Locate the cell with the specified text and output its [X, Y] center coordinate. 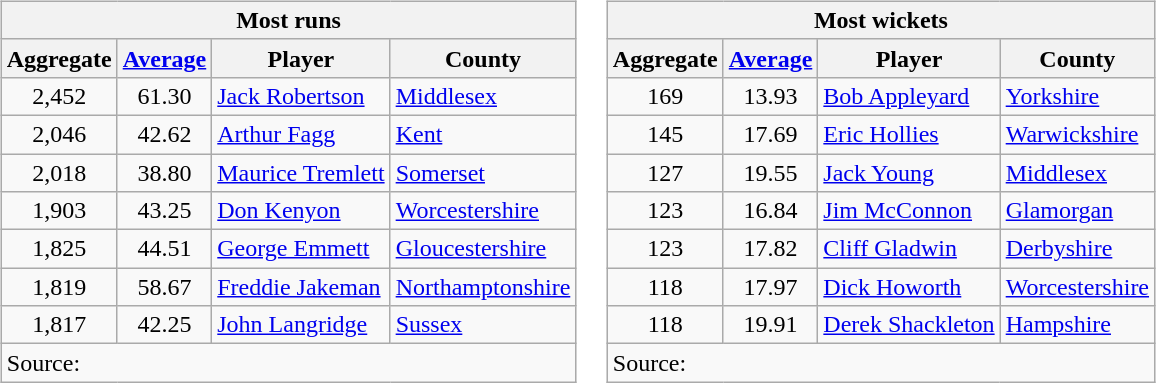
Most wickets [880, 20]
Most runs [288, 20]
Jack Robertson [301, 96]
13.93 [770, 96]
61.30 [164, 96]
16.84 [770, 211]
Derek Shackleton [909, 325]
38.80 [164, 173]
17.82 [770, 249]
145 [665, 134]
Jim McConnon [909, 211]
44.51 [164, 249]
Gloucestershire [483, 249]
169 [665, 96]
42.25 [164, 325]
George Emmett [301, 249]
Warwickshire [1077, 134]
Hampshire [1077, 325]
John Langridge [301, 325]
19.91 [770, 325]
1,825 [59, 249]
Jack Young [909, 173]
2,018 [59, 173]
Somerset [483, 173]
Cliff Gladwin [909, 249]
Derbyshire [1077, 249]
43.25 [164, 211]
Yorkshire [1077, 96]
1,903 [59, 211]
1,819 [59, 287]
19.55 [770, 173]
Freddie Jakeman [301, 287]
58.67 [164, 287]
Sussex [483, 325]
Don Kenyon [301, 211]
Maurice Tremlett [301, 173]
Kent [483, 134]
Dick Howorth [909, 287]
Arthur Fagg [301, 134]
42.62 [164, 134]
17.69 [770, 134]
Bob Appleyard [909, 96]
Northamptonshire [483, 287]
Glamorgan [1077, 211]
2,046 [59, 134]
1,817 [59, 325]
127 [665, 173]
17.97 [770, 287]
2,452 [59, 96]
Eric Hollies [909, 134]
